Return [X, Y] of the center of cell containing provided text 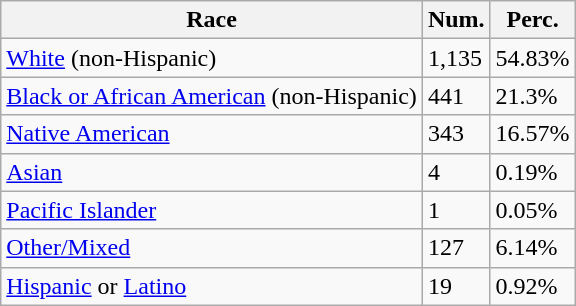
4 [456, 172]
1,135 [456, 58]
Pacific Islander [212, 210]
0.05% [532, 210]
343 [456, 134]
19 [456, 286]
Race [212, 20]
Other/Mixed [212, 248]
1 [456, 210]
Hispanic or Latino [212, 286]
441 [456, 96]
127 [456, 248]
Native American [212, 134]
6.14% [532, 248]
Perc. [532, 20]
0.92% [532, 286]
0.19% [532, 172]
21.3% [532, 96]
Num. [456, 20]
Black or African American (non-Hispanic) [212, 96]
16.57% [532, 134]
White (non-Hispanic) [212, 58]
Asian [212, 172]
54.83% [532, 58]
